Search for the cell housing the specified text and yield its [X, Y] center coordinate. 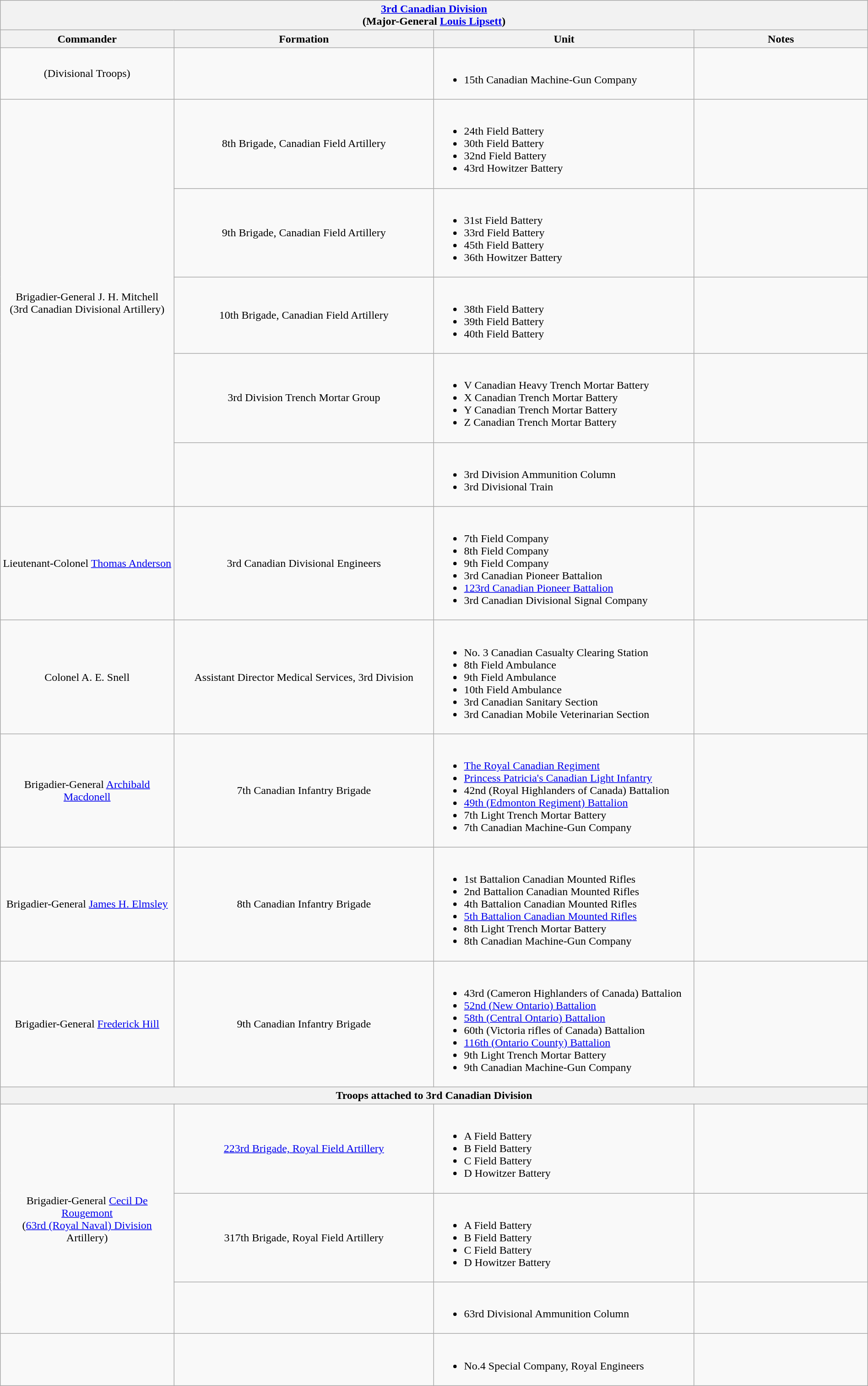
Formation [304, 39]
223rd Brigade, Royal Field Artillery [304, 1149]
Brigadier-General Archibald Macdonell [87, 790]
Brigadier-General James H. Elmsley [87, 904]
Assistant Director Medical Services, 3rd Division [304, 677]
10th Brigade, Canadian Field Artillery [304, 315]
Unit [564, 39]
8th Canadian Infantry Brigade [304, 904]
31st Field Battery33rd Field Battery45th Field Battery36th Howitzer Battery [564, 233]
Lieutenant-Colonel Thomas Anderson [87, 563]
Commander [87, 39]
7th Canadian Infantry Brigade [304, 790]
3rd Canadian Divisional Engineers [304, 563]
3rd Division Trench Mortar Group [304, 398]
(Divisional Troops) [87, 73]
Notes [781, 39]
9th Brigade, Canadian Field Artillery [304, 233]
V Canadian Heavy Trench Mortar BatteryX Canadian Trench Mortar BatteryY Canadian Trench Mortar BatteryZ Canadian Trench Mortar Battery [564, 398]
Brigadier-General Frederick Hill [87, 1024]
Troops attached to 3rd Canadian Division [434, 1096]
24th Field Battery30th Field Battery32nd Field Battery43rd Howitzer Battery [564, 144]
3rd Division Ammunition Column3rd Divisional Train [564, 474]
15th Canadian Machine-Gun Company [564, 73]
317th Brigade, Royal Field Artillery [304, 1238]
38th Field Battery39th Field Battery40th Field Battery [564, 315]
63rd Divisional Ammunition Column [564, 1308]
3rd Canadian Division(Major-General Louis Lipsett) [434, 16]
8th Brigade, Canadian Field Artillery [304, 144]
Brigadier-General Cecil De Rougemont(63rd (Royal Naval) Division Artillery) [87, 1219]
Brigadier-General J. H. Mitchell(3rd Canadian Divisional Artillery) [87, 303]
9th Canadian Infantry Brigade [304, 1024]
Colonel A. E. Snell [87, 677]
No.4 Special Company, Royal Engineers [564, 1360]
